Search for the cell housing the specified text and yield its (x, y) center coordinate. 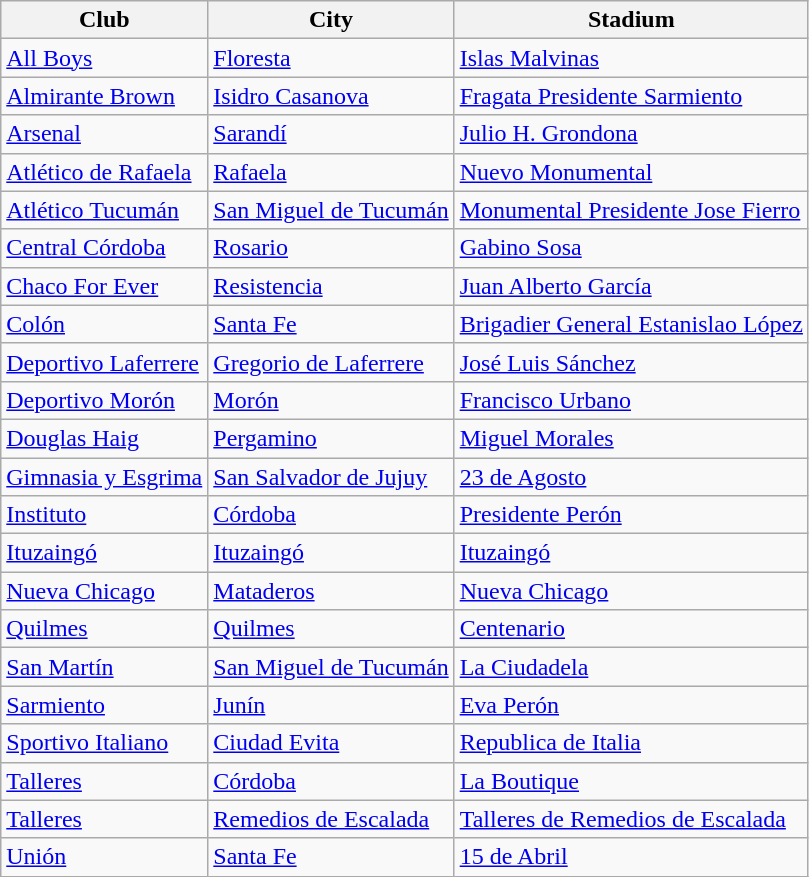
Morón (331, 400)
Pergamino (331, 438)
Chaco For Ever (104, 286)
Rosario (331, 248)
Unión (104, 857)
Junín (331, 705)
Deportivo Morón (104, 400)
Julio H. Grondona (631, 134)
José Luis Sánchez (631, 362)
Fragata Presidente Sarmiento (631, 96)
Gimnasia y Esgrima (104, 477)
Stadium (631, 20)
Remedios de Escalada (331, 819)
Nuevo Monumental (631, 172)
Atlético Tucumán (104, 210)
Francisco Urbano (631, 400)
Eva Perón (631, 705)
Instituto (104, 515)
Deportivo Laferrere (104, 362)
All Boys (104, 58)
Gregorio de Laferrere (331, 362)
La Ciudadela (631, 667)
Monumental Presidente Jose Fierro (631, 210)
Arsenal (104, 134)
City (331, 20)
Sportivo Italiano (104, 743)
Miguel Morales (631, 438)
Centenario (631, 629)
Brigadier General Estanislao López (631, 324)
Talleres de Remedios de Escalada (631, 819)
Central Córdoba (104, 248)
San Salvador de Jujuy (331, 477)
Republica de Italia (631, 743)
Rafaela (331, 172)
Isidro Casanova (331, 96)
Sarmiento (104, 705)
Presidente Perón (631, 515)
Islas Malvinas (631, 58)
Atlético de Rafaela (104, 172)
15 de Abril (631, 857)
Gabino Sosa (631, 248)
Resistencia (331, 286)
San Martín (104, 667)
Colón (104, 324)
Floresta (331, 58)
Almirante Brown (104, 96)
La Boutique (631, 781)
Sarandí (331, 134)
23 de Agosto (631, 477)
Juan Alberto García (631, 286)
Mataderos (331, 591)
Douglas Haig (104, 438)
Ciudad Evita (331, 743)
Club (104, 20)
